Identify which cell holds the provided text, then report its [X, Y] central coordinate. 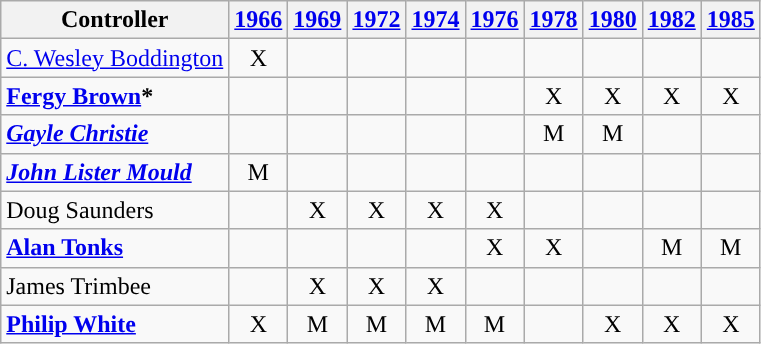
Fergy Brown* [115, 96]
1974 [436, 20]
1966 [258, 20]
Doug Saunders [115, 210]
C. Wesley Boddington [115, 58]
1976 [494, 20]
1978 [554, 20]
1972 [376, 20]
1982 [672, 20]
Gayle Christie [115, 134]
Alan Tonks [115, 248]
1980 [612, 20]
James Trimbee [115, 286]
Controller [115, 20]
1969 [318, 20]
Philip White [115, 324]
John Lister Mould [115, 172]
1985 [730, 20]
